Output the (x, y) coordinate of the center of the cell containing the given text.  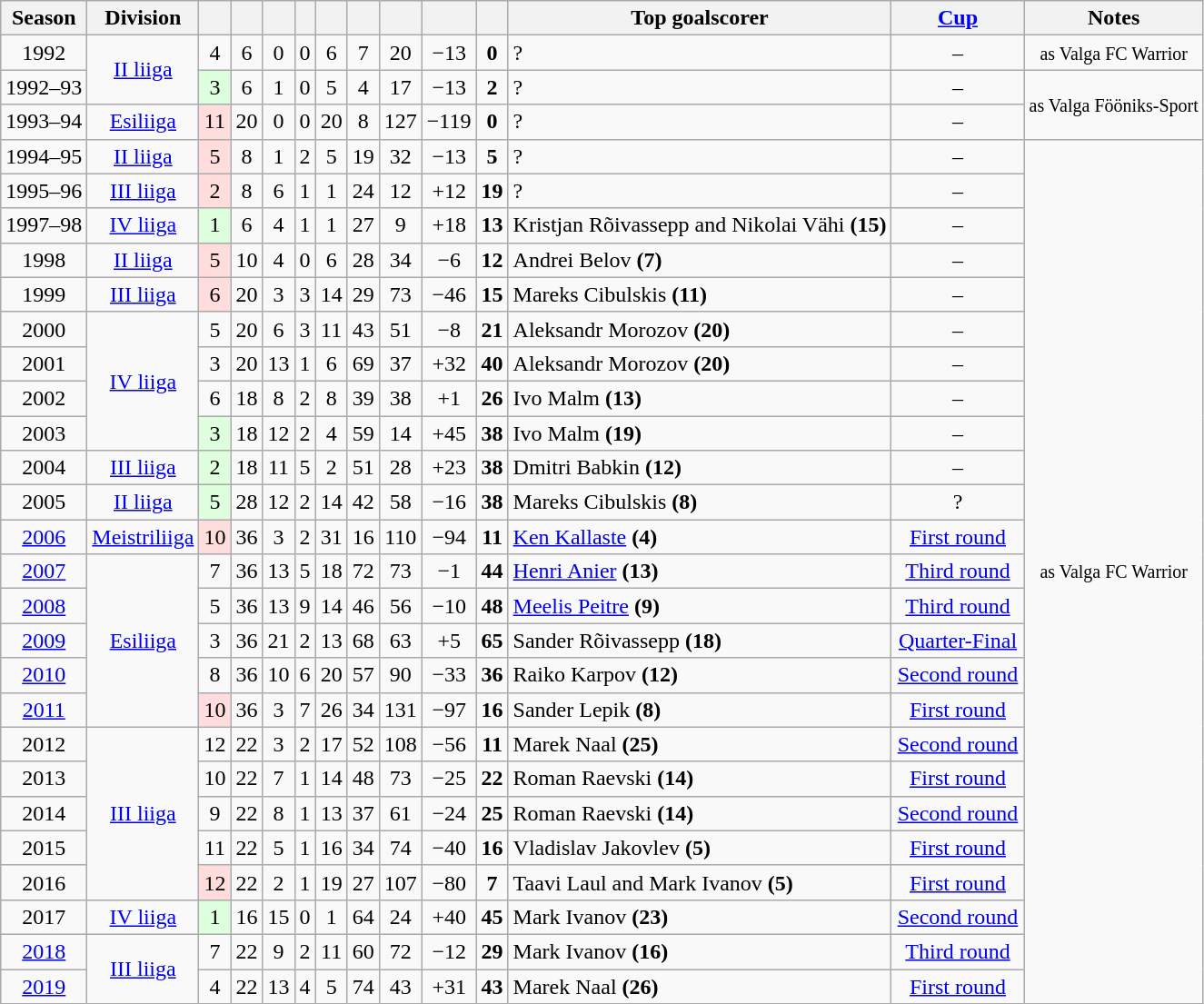
−46 (449, 294)
Sander Rõivassepp (18) (700, 641)
+31 (449, 986)
57 (363, 675)
−8 (449, 329)
Top goalscorer (700, 18)
Andrei Belov (7) (700, 260)
−94 (449, 537)
−33 (449, 675)
64 (363, 917)
2019 (44, 986)
1997–98 (44, 225)
−119 (449, 122)
1999 (44, 294)
Ivo Malm (13) (700, 398)
1998 (44, 260)
as Valga Fööniks-Sport (1114, 104)
1992–93 (44, 87)
Taavi Laul and Mark Ivanov (5) (700, 882)
Henri Anier (13) (700, 572)
−40 (449, 848)
2011 (44, 710)
+12 (449, 191)
32 (400, 156)
+23 (449, 468)
2010 (44, 675)
46 (363, 606)
+40 (449, 917)
61 (400, 813)
107 (400, 882)
131 (400, 710)
44 (493, 572)
68 (363, 641)
Marek Naal (26) (700, 986)
2005 (44, 502)
2015 (44, 848)
2003 (44, 433)
42 (363, 502)
Sander Lepik (8) (700, 710)
2000 (44, 329)
31 (331, 537)
1994–95 (44, 156)
−10 (449, 606)
2009 (44, 641)
+1 (449, 398)
40 (493, 363)
2012 (44, 744)
Meelis Peitre (9) (700, 606)
+45 (449, 433)
−97 (449, 710)
Ken Kallaste (4) (700, 537)
Marek Naal (25) (700, 744)
2002 (44, 398)
59 (363, 433)
Division (144, 18)
+32 (449, 363)
45 (493, 917)
−56 (449, 744)
2017 (44, 917)
−1 (449, 572)
1993–94 (44, 122)
Cup (958, 18)
Quarter-Final (958, 641)
56 (400, 606)
127 (400, 122)
2008 (44, 606)
−16 (449, 502)
Notes (1114, 18)
52 (363, 744)
Kristjan Rõivassepp and Nikolai Vähi (15) (700, 225)
2013 (44, 779)
Mark Ivanov (16) (700, 951)
Mark Ivanov (23) (700, 917)
108 (400, 744)
1992 (44, 53)
−80 (449, 882)
58 (400, 502)
+5 (449, 641)
63 (400, 641)
2016 (44, 882)
−6 (449, 260)
60 (363, 951)
2004 (44, 468)
2001 (44, 363)
Mareks Cibulskis (8) (700, 502)
65 (493, 641)
Vladislav Jakovlev (5) (700, 848)
69 (363, 363)
−12 (449, 951)
90 (400, 675)
2007 (44, 572)
2018 (44, 951)
2006 (44, 537)
Raiko Karpov (12) (700, 675)
39 (363, 398)
−24 (449, 813)
+18 (449, 225)
−25 (449, 779)
25 (493, 813)
2014 (44, 813)
Meistriliiga (144, 537)
110 (400, 537)
Season (44, 18)
Mareks Cibulskis (11) (700, 294)
Dmitri Babkin (12) (700, 468)
1995–96 (44, 191)
Ivo Malm (19) (700, 433)
